Locate the cell with the specified text and output its [x, y] center coordinate. 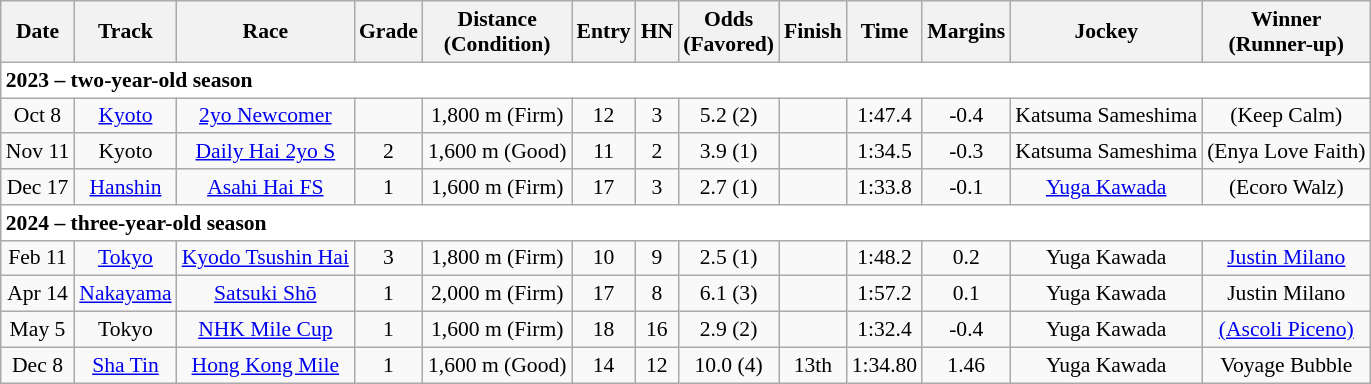
Satsuki Shō [266, 294]
1:32.4 [884, 330]
Entry [604, 32]
Feb 11 [38, 258]
Apr 14 [38, 294]
18 [604, 330]
11 [604, 152]
0.1 [966, 294]
-0.1 [966, 187]
2,000 m (Firm) [498, 294]
-0.3 [966, 152]
Track [125, 32]
NHK Mile Cup [266, 330]
Sha Tin [125, 365]
Nov 11 [38, 152]
Hanshin [125, 187]
HN [658, 32]
13th [813, 365]
5.2 (2) [728, 116]
10.0 (4) [728, 365]
(Enya Love Faith) [1286, 152]
2.5 (1) [728, 258]
6.1 (3) [728, 294]
1:34.80 [884, 365]
Race [266, 32]
Oct 8 [38, 116]
9 [658, 258]
Voyage Bubble [1286, 365]
Grade [388, 32]
Asahi Hai FS [266, 187]
16 [658, 330]
Winner(Runner-up) [1286, 32]
Margins [966, 32]
2023 – two-year-old season [686, 80]
1:33.8 [884, 187]
2.9 (2) [728, 330]
Dec 8 [38, 365]
14 [604, 365]
1:48.2 [884, 258]
(Ecoro Walz) [1286, 187]
May 5 [38, 330]
2yo Newcomer [266, 116]
Kyodo Tsushin Hai [266, 258]
Dec 17 [38, 187]
Jockey [1106, 32]
Daily Hai 2yo S [266, 152]
Time [884, 32]
Hong Kong Mile [266, 365]
Finish [813, 32]
(Keep Calm) [1286, 116]
1:34.5 [884, 152]
1:57.2 [884, 294]
10 [604, 258]
8 [658, 294]
3.9 (1) [728, 152]
Distance(Condition) [498, 32]
Nakayama [125, 294]
0.2 [966, 258]
Date [38, 32]
2024 – three-year-old season [686, 223]
2.7 (1) [728, 187]
(Ascoli Piceno) [1286, 330]
Odds(Favored) [728, 32]
1.46 [966, 365]
1:47.4 [884, 116]
